For the text-containing cell, return its midpoint in (X, Y) coordinate format. 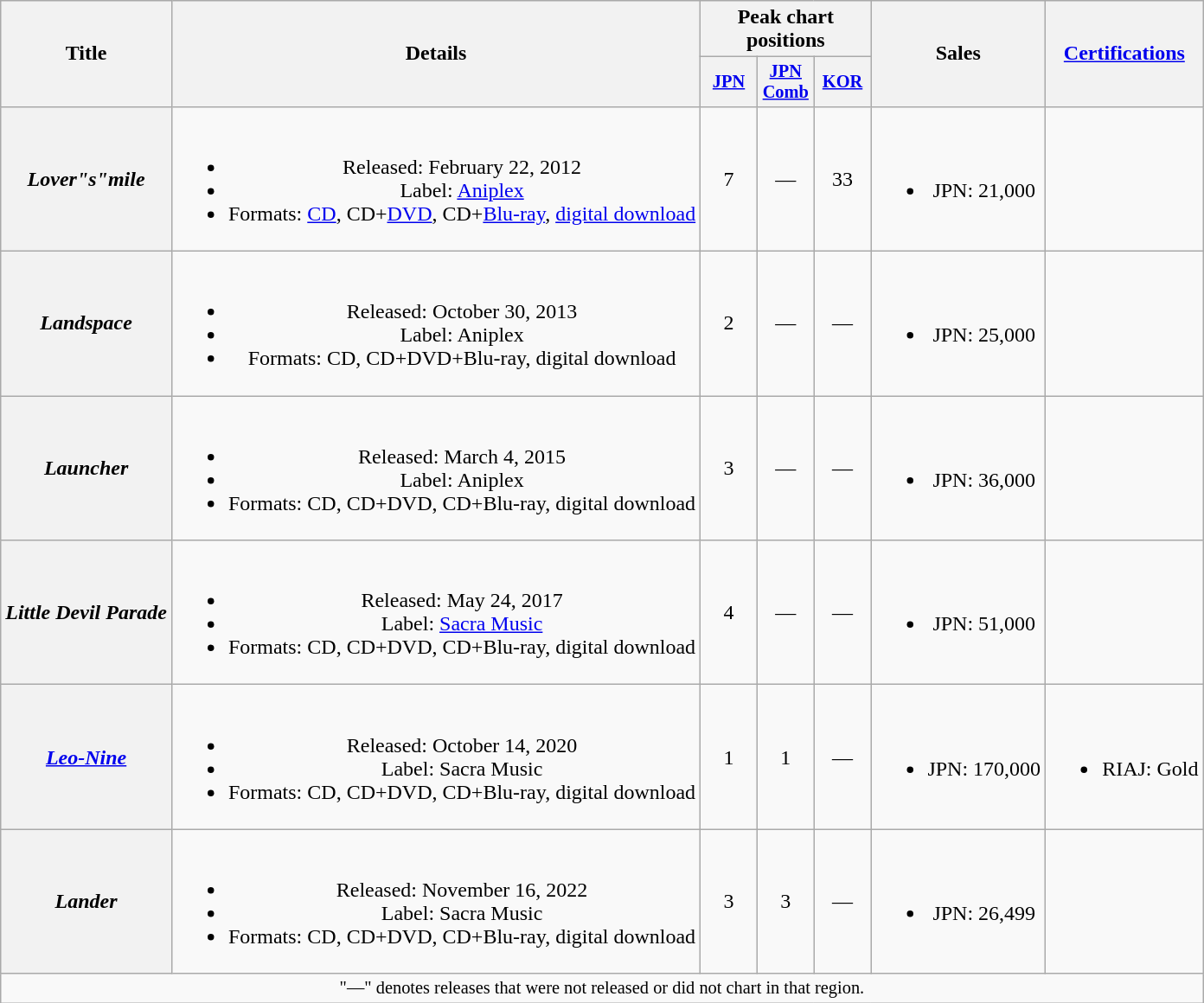
7 (729, 178)
Details (436, 54)
2 (729, 323)
"—" denotes releases that were not released or did not chart in that region. (602, 988)
RIAJ: Gold (1124, 757)
Lander (86, 901)
Released: October 14, 2020 Label: Sacra MusicFormats: CD, CD+DVD, CD+Blu-ray, digital download (436, 757)
Sales (958, 54)
Released: February 22, 2012 Label: AniplexFormats: CD, CD+DVD, CD+Blu-ray, digital download (436, 178)
Landspace (86, 323)
Released: March 4, 2015 Label: AniplexFormats: CD, CD+DVD, CD+Blu-ray, digital download (436, 469)
Little Devil Parade (86, 612)
Certifications (1124, 54)
JPN: 25,000 (958, 323)
Leo-Nine (86, 757)
JPNComb (785, 82)
33 (842, 178)
Launcher (86, 469)
4 (729, 612)
JPN: 21,000 (958, 178)
Released: May 24, 2017 Label: Sacra MusicFormats: CD, CD+DVD, CD+Blu-ray, digital download (436, 612)
Peak chartpositions (785, 29)
Released: November 16, 2022 Label: Sacra MusicFormats: CD, CD+DVD, CD+Blu-ray, digital download (436, 901)
JPN: 26,499 (958, 901)
Lover"s"mile (86, 178)
JPN: 170,000 (958, 757)
JPN (729, 82)
JPN: 51,000 (958, 612)
Released: October 30, 2013 Label: AniplexFormats: CD, CD+DVD+Blu-ray, digital download (436, 323)
KOR (842, 82)
Title (86, 54)
JPN: 36,000 (958, 469)
